Capture the cell that displays the provided text and extract its [X, Y] central coordinate. 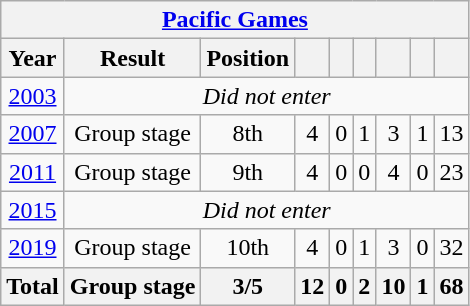
2015 [33, 210]
Result [132, 58]
2011 [33, 172]
2007 [33, 134]
9th [248, 172]
10th [248, 248]
12 [312, 286]
Pacific Games [235, 20]
2019 [33, 248]
23 [452, 172]
2003 [33, 96]
Position [248, 58]
3/5 [248, 286]
8th [248, 134]
Year [33, 58]
Total [33, 286]
13 [452, 134]
68 [452, 286]
2 [364, 286]
32 [452, 248]
10 [394, 286]
